Extract the [x, y] coordinate from the center of the cell holding the provided text.  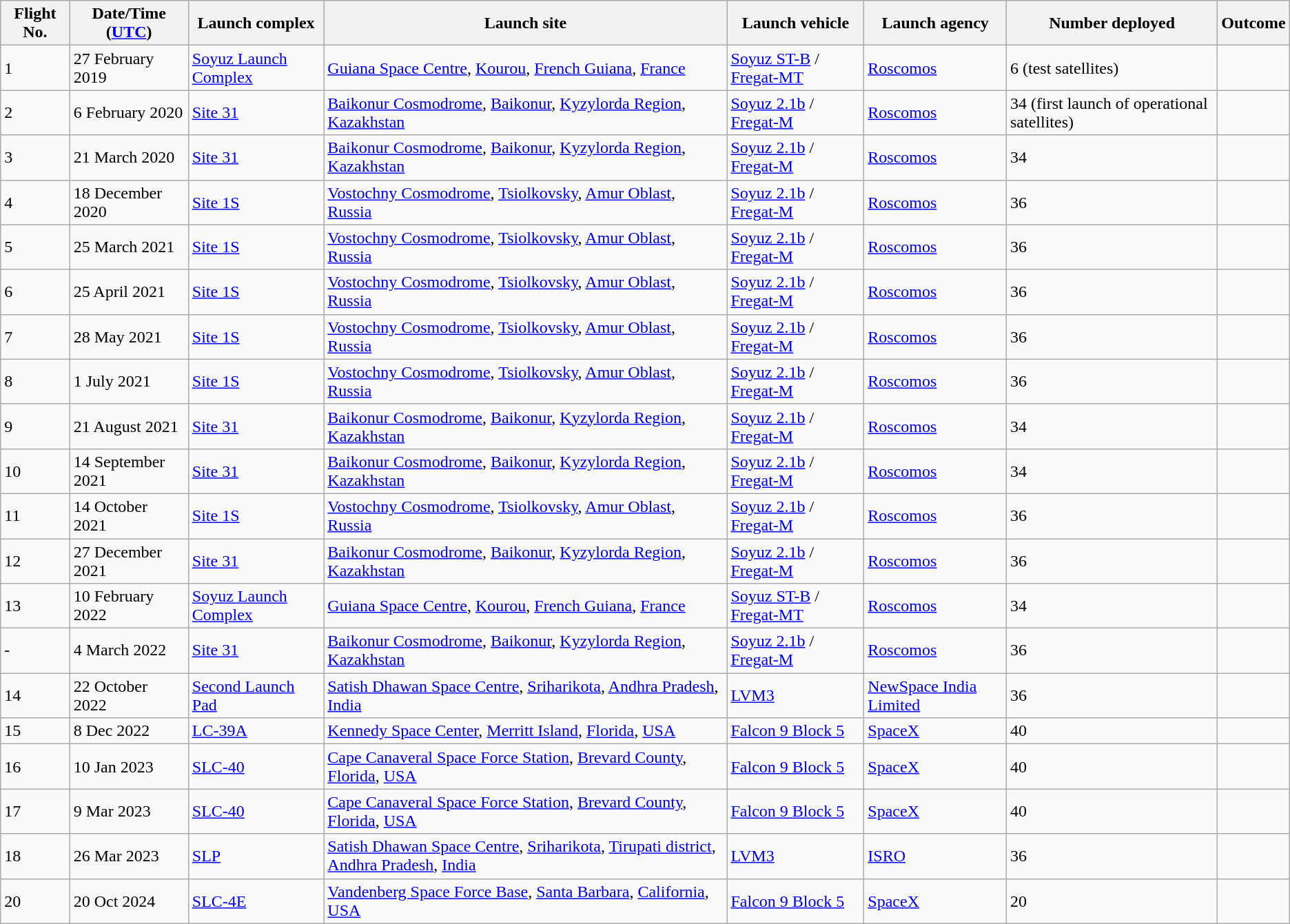
Launch complex [256, 23]
27 December 2021 [129, 561]
25 April 2021 [129, 292]
6 February 2020 [129, 113]
LC-39A [256, 731]
Satish Dhawan Space Centre, Sriharikota, Andhra Pradesh, India [525, 696]
NewSpace India Limited [936, 696]
20 Oct 2024 [129, 901]
4 [35, 203]
14 [35, 696]
16 [35, 766]
14 October 2021 [129, 515]
6 [35, 292]
Launch site [525, 23]
28 May 2021 [129, 336]
6 (test satellites) [1112, 68]
Satish Dhawan Space Centre, Sriharikota, Tirupati district, Andhra Pradesh, India [525, 856]
5 [35, 247]
Second Launch Pad [256, 696]
8 Dec 2022 [129, 731]
34 (first launch of operational satellites) [1112, 113]
Launch vehicle [795, 23]
18 [35, 856]
ISRO [936, 856]
1 [35, 68]
SLC-4E [256, 901]
Kennedy Space Center, Merritt Island, Florida, USA [525, 731]
11 [35, 515]
22 October 2022 [129, 696]
Outcome [1253, 23]
13 [35, 606]
10 February 2022 [129, 606]
SLP [256, 856]
15 [35, 731]
- [35, 650]
21 March 2020 [129, 157]
8 [35, 382]
4 March 2022 [129, 650]
17 [35, 812]
Launch agency [936, 23]
Number deployed [1112, 23]
12 [35, 561]
2 [35, 113]
25 March 2021 [129, 247]
Flight No. [35, 23]
7 [35, 336]
14 September 2021 [129, 471]
Vandenberg Space Force Base, Santa Barbara, California, USA [525, 901]
18 December 2020 [129, 203]
10 [35, 471]
26 Mar 2023 [129, 856]
9 Mar 2023 [129, 812]
9 [35, 426]
21 August 2021 [129, 426]
27 February 2019 [129, 68]
Date/Time (UTC) [129, 23]
1 July 2021 [129, 382]
10 Jan 2023 [129, 766]
3 [35, 157]
